Search for the cell housing the specified text and yield its [x, y] center coordinate. 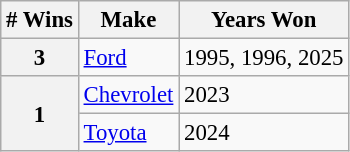
1 [40, 114]
1995, 1996, 2025 [264, 58]
# Wins [40, 20]
3 [40, 58]
Toyota [128, 133]
Make [128, 20]
Years Won [264, 20]
Chevrolet [128, 95]
2023 [264, 95]
Ford [128, 58]
2024 [264, 133]
